Locate the cell with the specified text and output its (X, Y) center coordinate. 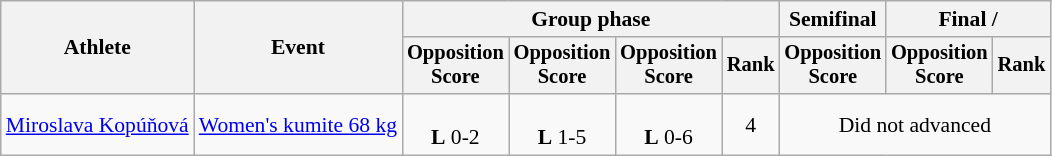
Did not advanced (914, 124)
Group phase (590, 19)
L 1-5 (562, 124)
Athlete (98, 48)
Women's kumite 68 kg (298, 124)
Semifinal (832, 19)
Event (298, 48)
L 0-6 (668, 124)
L 0-2 (456, 124)
Miroslava Kopúňová (98, 124)
Final / (968, 19)
4 (751, 124)
